Output the [X, Y] coordinate of the center of the cell containing the given text.  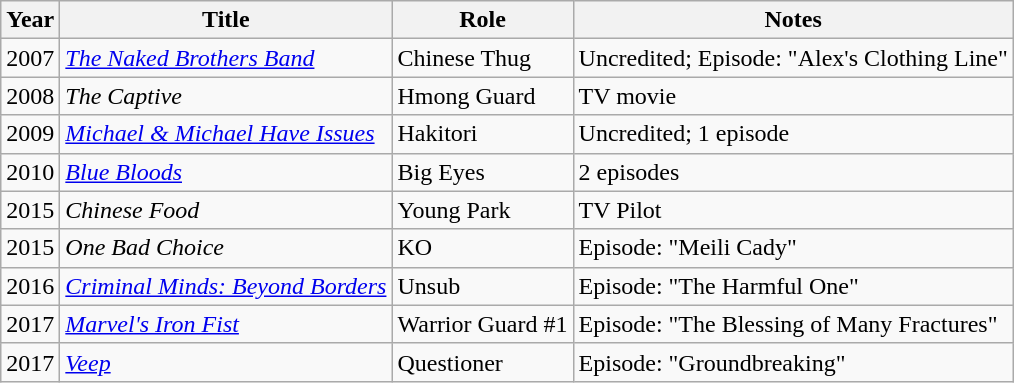
2009 [30, 134]
Hakitori [482, 134]
2016 [30, 286]
Chinese Food [226, 210]
Episode: "The Blessing of Many Fractures" [793, 324]
Title [226, 20]
TV Pilot [793, 210]
Chinese Thug [482, 58]
2010 [30, 172]
Uncredited; 1 episode [793, 134]
Episode: "Groundbreaking" [793, 362]
TV movie [793, 96]
Veep [226, 362]
Notes [793, 20]
Marvel's Iron Fist [226, 324]
KO [482, 248]
One Bad Choice [226, 248]
Unsub [482, 286]
The Captive [226, 96]
Uncredited; Episode: "Alex's Clothing Line" [793, 58]
Questioner [482, 362]
Young Park [482, 210]
The Naked Brothers Band [226, 58]
Episode: "The Harmful One" [793, 286]
Big Eyes [482, 172]
Hmong Guard [482, 96]
Year [30, 20]
Role [482, 20]
Criminal Minds: Beyond Borders [226, 286]
2007 [30, 58]
Episode: "Meili Cady" [793, 248]
2008 [30, 96]
Michael & Michael Have Issues [226, 134]
Blue Bloods [226, 172]
Warrior Guard #1 [482, 324]
2 episodes [793, 172]
